For the text-containing cell, return its midpoint in (X, Y) coordinate format. 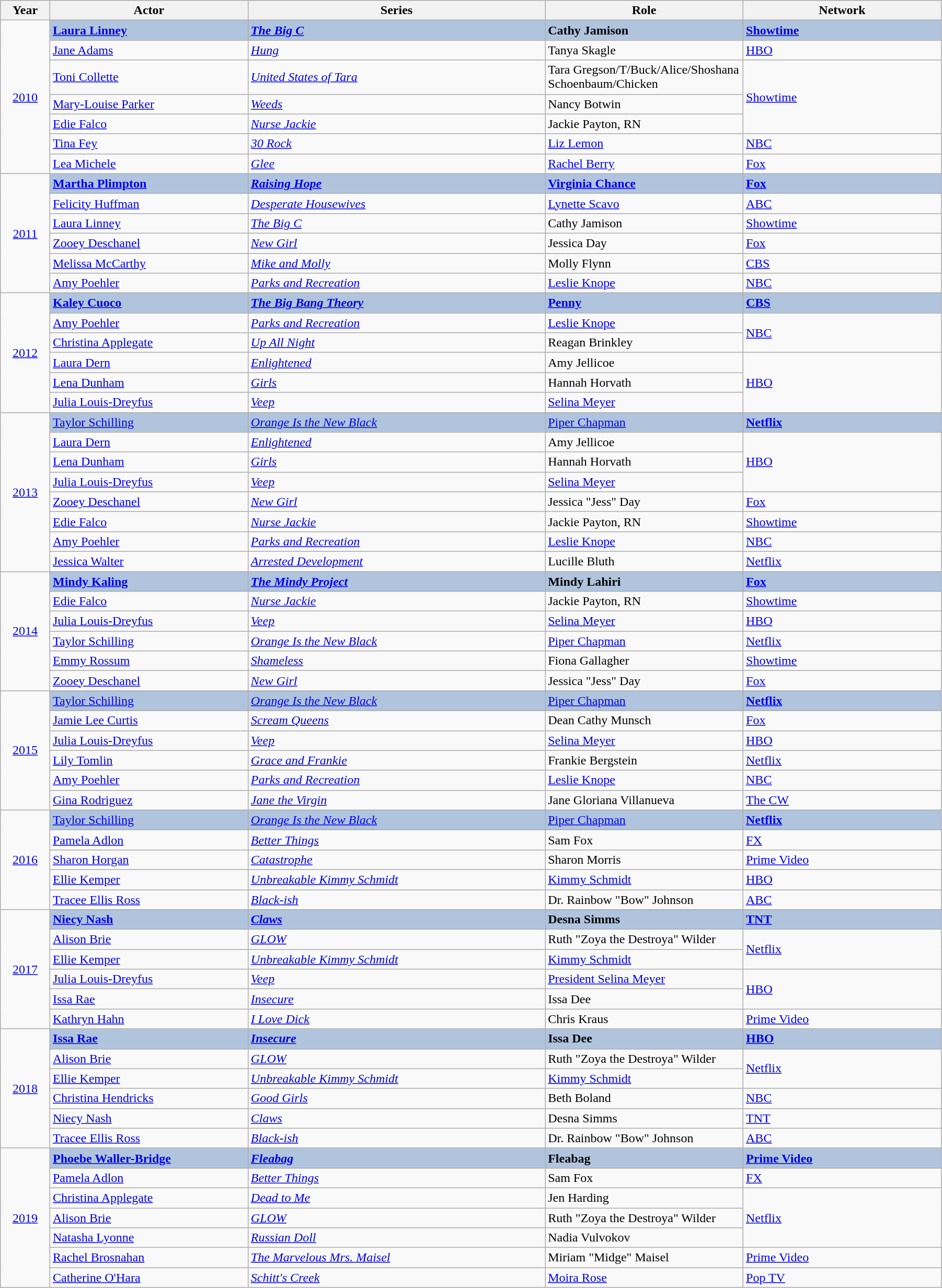
2012 (25, 353)
Melissa McCarthy (148, 263)
Lea Michele (148, 164)
Arrested Development (396, 561)
Lily Tomlin (148, 760)
2013 (25, 492)
2010 (25, 97)
Russian Doll (396, 1238)
Mindy Kaling (148, 582)
Molly Flynn (644, 263)
Frankie Bergstein (644, 760)
2018 (25, 1088)
Up All Night (396, 343)
Jessica Day (644, 243)
Gina Rodriguez (148, 800)
Moira Rose (644, 1278)
Pop TV (843, 1278)
Tina Fey (148, 144)
Jessica Walter (148, 561)
Hung (396, 50)
Mindy Lahiri (644, 582)
2017 (25, 969)
Series (396, 10)
2019 (25, 1217)
The Big Bang Theory (396, 303)
Reagan Brinkley (644, 343)
Network (843, 10)
The Marvelous Mrs. Maisel (396, 1258)
30 Rock (396, 144)
Jane Adams (148, 50)
Mike and Molly (396, 263)
Miriam "Midge" Maisel (644, 1258)
Sharon Horgan (148, 860)
Christina Hendricks (148, 1098)
Rachel Berry (644, 164)
Dean Cathy Munsch (644, 721)
Grace and Frankie (396, 760)
Dead to Me (396, 1198)
Lucille Bluth (644, 561)
Jamie Lee Curtis (148, 721)
The CW (843, 800)
2014 (25, 631)
Sharon Morris (644, 860)
Martha Plimpton (148, 183)
The Mindy Project (396, 582)
Role (644, 10)
Kathryn Hahn (148, 1019)
Good Girls (396, 1098)
Raising Hope (396, 183)
Liz Lemon (644, 144)
Schitt's Creek (396, 1278)
Fiona Gallagher (644, 661)
Nancy Botwin (644, 104)
Desperate Housewives (396, 203)
Emmy Rossum (148, 661)
Beth Boland (644, 1098)
Natasha Lyonne (148, 1238)
President Selina Meyer (644, 979)
Phoebe Waller-Bridge (148, 1158)
Kaley Cuoco (148, 303)
Jen Harding (644, 1198)
Shameless (396, 661)
Scream Queens (396, 721)
Glee (396, 164)
Catastrophe (396, 860)
Mary-Louise Parker (148, 104)
Jane the Virgin (396, 800)
Chris Kraus (644, 1019)
2016 (25, 860)
Rachel Brosnahan (148, 1258)
Year (25, 10)
2011 (25, 233)
Catherine O'Hara (148, 1278)
Toni Collette (148, 77)
Virginia Chance (644, 183)
Lynette Scavo (644, 203)
2015 (25, 750)
Penny (644, 303)
United States of Tara (396, 77)
Jane Gloriana Villanueva (644, 800)
Tara Gregson/T/Buck/Alice/Shoshana Schoenbaum/Chicken (644, 77)
Nadia Vulvokov (644, 1238)
Tanya Skagle (644, 50)
Felicity Huffman (148, 203)
Actor (148, 10)
Weeds (396, 104)
I Love Dick (396, 1019)
